Identify which cell holds the provided text, then report its [x, y] central coordinate. 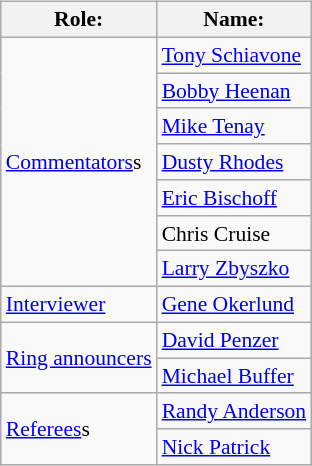
Mike Tenay [234, 126]
Commentatorss [79, 162]
Refereess [79, 428]
Nick Patrick [234, 447]
Dusty Rhodes [234, 162]
Role: [79, 20]
Interviewer [79, 305]
Tony Schiavone [234, 55]
Michael Buffer [234, 376]
Name: [234, 20]
Randy Anderson [234, 411]
Larry Zbyszko [234, 269]
Bobby Heenan [234, 91]
Chris Cruise [234, 233]
Ring announcers [79, 358]
Eric Bischoff [234, 198]
Gene Okerlund [234, 305]
David Penzer [234, 340]
